Extract the [x, y] coordinate from the center of the cell holding the provided text.  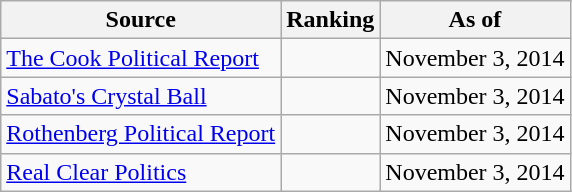
Ranking [330, 20]
Sabato's Crystal Ball [141, 96]
Source [141, 20]
The Cook Political Report [141, 58]
Real Clear Politics [141, 172]
Rothenberg Political Report [141, 134]
As of [475, 20]
